Extract the [x, y] coordinate from the center of the cell holding the provided text.  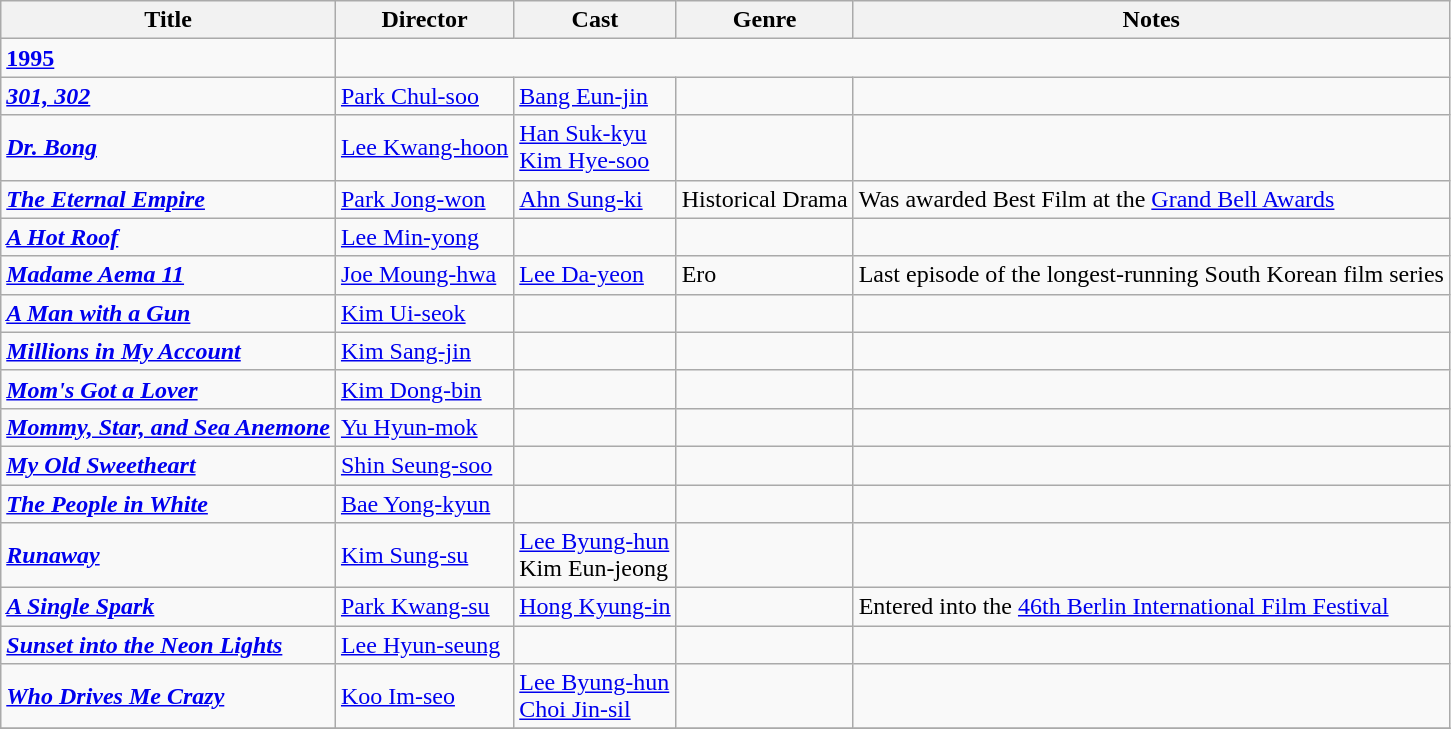
Entered into the 46th Berlin International Film Festival [1151, 607]
Koo Im-seo [424, 696]
Kim Sung-su [424, 556]
A Single Spark [168, 607]
Kim Ui-seok [424, 313]
1995 [168, 58]
Lee Byung-hunKim Eun-jeong [595, 556]
Director [424, 20]
A Hot Roof [168, 237]
Lee Byung-hun Choi Jin-sil [595, 696]
Kim Dong-bin [424, 389]
Lee Da-yeon [595, 275]
Sunset into the Neon Lights [168, 645]
Lee Hyun-seung [424, 645]
The People in White [168, 503]
A Man with a Gun [168, 313]
Mom's Got a Lover [168, 389]
Ahn Sung-ki [595, 199]
Millions in My Account [168, 351]
Park Kwang-su [424, 607]
Joe Moung-hwa [424, 275]
Cast [595, 20]
Notes [1151, 20]
Title [168, 20]
Park Jong-won [424, 199]
Runaway [168, 556]
Historical Drama [764, 199]
Yu Hyun-mok [424, 427]
Was awarded Best Film at the Grand Bell Awards [1151, 199]
Lee Min-yong [424, 237]
Last episode of the longest-running South Korean film series [1151, 275]
Bae Yong-kyun [424, 503]
Mommy, Star, and Sea Anemone [168, 427]
Shin Seung-soo [424, 465]
Park Chul-soo [424, 96]
Ero [764, 275]
301, 302 [168, 96]
Hong Kyung-in [595, 607]
Dr. Bong [168, 148]
My Old Sweetheart [168, 465]
Han Suk-kyuKim Hye-soo [595, 148]
Madame Aema 11 [168, 275]
Bang Eun-jin [595, 96]
Lee Kwang-hoon [424, 148]
Who Drives Me Crazy [168, 696]
Genre [764, 20]
The Eternal Empire [168, 199]
Kim Sang-jin [424, 351]
